Capture the cell that displays the provided text and extract its (x, y) central coordinate. 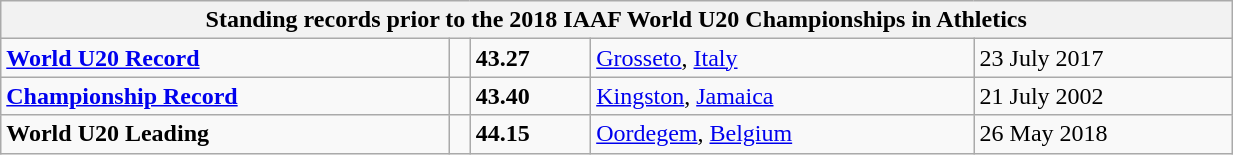
Kingston, Jamaica (782, 96)
43.40 (530, 96)
Championship Record (226, 96)
Grosseto, Italy (782, 58)
26 May 2018 (1103, 134)
21 July 2002 (1103, 96)
Standing records prior to the 2018 IAAF World U20 Championships in Athletics (616, 20)
44.15 (530, 134)
43.27 (530, 58)
World U20 Record (226, 58)
23 July 2017 (1103, 58)
Oordegem, Belgium (782, 134)
World U20 Leading (226, 134)
